From the cell containing the given text, extract its center point as (X, Y) coordinate. 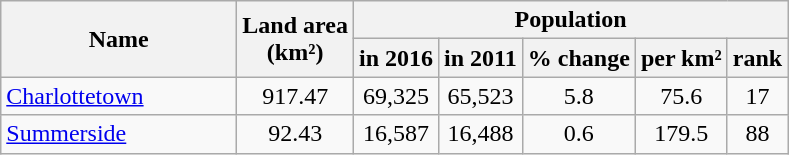
% change (578, 58)
75.6 (681, 96)
Charlottetown (119, 96)
in 2016 (396, 58)
rank (757, 58)
5.8 (578, 96)
17 (757, 96)
16,488 (481, 134)
917.47 (296, 96)
65,523 (481, 96)
0.6 (578, 134)
Summerside (119, 134)
in 2011 (481, 58)
Name (119, 39)
Land area(km²) (296, 39)
69,325 (396, 96)
per km² (681, 58)
Population (570, 20)
179.5 (681, 134)
88 (757, 134)
92.43 (296, 134)
16,587 (396, 134)
